Locate the cell with the specified text and output its [x, y] center coordinate. 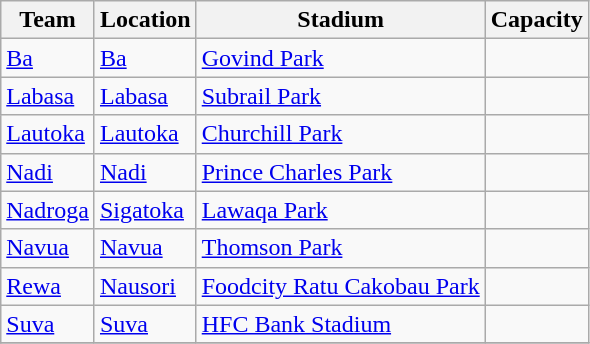
Prince Charles Park [340, 172]
Sigatoka [145, 210]
Rewa [48, 286]
Govind Park [340, 58]
Foodcity Ratu Cakobau Park [340, 286]
Team [48, 20]
Location [145, 20]
Nausori [145, 286]
HFC Bank Stadium [340, 324]
Lawaqa Park [340, 210]
Churchill Park [340, 134]
Nadroga [48, 210]
Capacity [536, 20]
Subrail Park [340, 96]
Stadium [340, 20]
Thomson Park [340, 248]
